Determine the (x, y) coordinate at the center of the cell enclosing the given text.  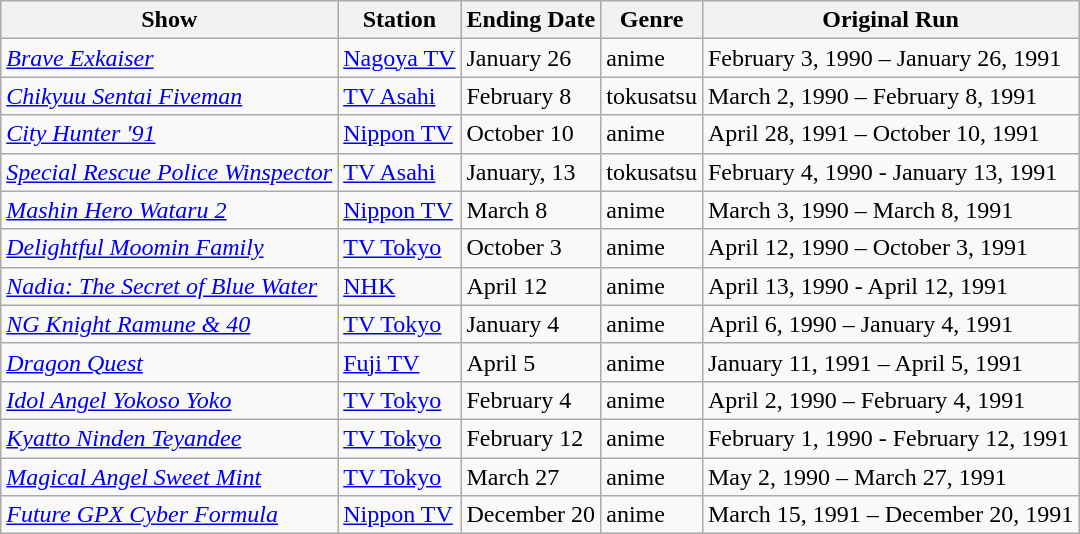
Original Run (890, 20)
April 12, 1990 – October 3, 1991 (890, 248)
January 26 (531, 58)
Show (170, 20)
January 11, 1991 – April 5, 1991 (890, 362)
NHK (400, 286)
January, 13 (531, 172)
March 27 (531, 477)
Magical Angel Sweet Mint (170, 477)
NG Knight Ramune & 40 (170, 324)
Dragon Quest (170, 362)
January 4 (531, 324)
December 20 (531, 515)
March 15, 1991 – December 20, 1991 (890, 515)
February 4 (531, 400)
Ending Date (531, 20)
Idol Angel Yokoso Yoko (170, 400)
October 3 (531, 248)
May 2, 1990 – March 27, 1991 (890, 477)
March 8 (531, 210)
April 28, 1991 – October 10, 1991 (890, 134)
March 3, 1990 – March 8, 1991 (890, 210)
Future GPX Cyber Formula (170, 515)
Chikyuu Sentai Fiveman (170, 96)
February 4, 1990 - January 13, 1991 (890, 172)
Special Rescue Police Winspector (170, 172)
April 2, 1990 – February 4, 1991 (890, 400)
Delightful Moomin Family (170, 248)
Genre (652, 20)
Kyatto Ninden Teyandee (170, 438)
March 2, 1990 – February 8, 1991 (890, 96)
April 5 (531, 362)
February 1, 1990 - February 12, 1991 (890, 438)
October 10 (531, 134)
April 12 (531, 286)
April 6, 1990 – January 4, 1991 (890, 324)
Nagoya TV (400, 58)
April 13, 1990 - April 12, 1991 (890, 286)
Mashin Hero Wataru 2 (170, 210)
February 12 (531, 438)
February 8 (531, 96)
February 3, 1990 – January 26, 1991 (890, 58)
Station (400, 20)
Brave Exkaiser (170, 58)
Fuji TV (400, 362)
City Hunter '91 (170, 134)
Nadia: The Secret of Blue Water (170, 286)
